Pinpoint the cell where the given text exists, returning its [X, Y] midpoint coordinate. 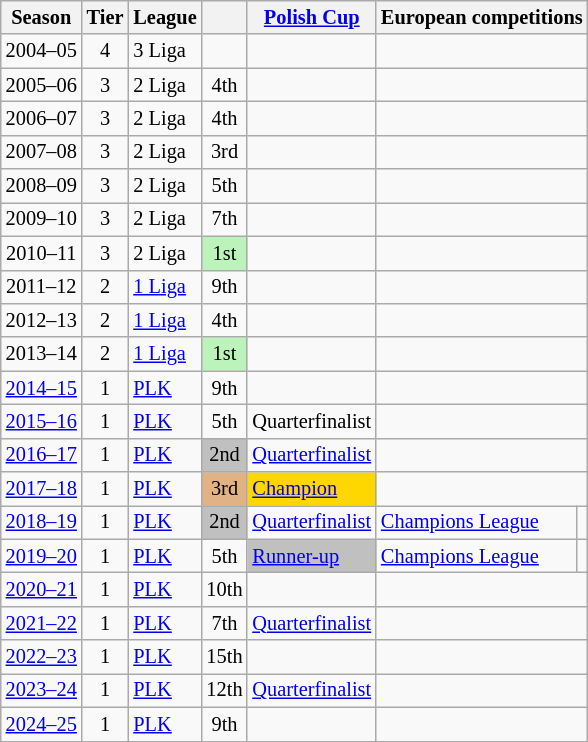
4 [106, 51]
2008–09 [42, 186]
2006–07 [42, 118]
10th [225, 589]
Season [42, 17]
2011–12 [42, 287]
2007–08 [42, 152]
2012–13 [42, 320]
2018–19 [42, 522]
2022–23 [42, 657]
2009–10 [42, 219]
2016–17 [42, 455]
2024–25 [42, 724]
2017–18 [42, 489]
Champion [312, 489]
3 Liga [164, 51]
2014–15 [42, 388]
2013–14 [42, 354]
2004–05 [42, 51]
2010–11 [42, 253]
Runner-up [312, 556]
European competitions [482, 17]
2021–22 [42, 623]
12th [225, 690]
2005–06 [42, 85]
2015–16 [42, 421]
Polish Cup [312, 17]
2020–21 [42, 589]
15th [225, 657]
League [164, 17]
Tier [106, 17]
2023–24 [42, 690]
2019–20 [42, 556]
